Scan for the cell matching the given text and deliver its [x, y] coordinate at center. 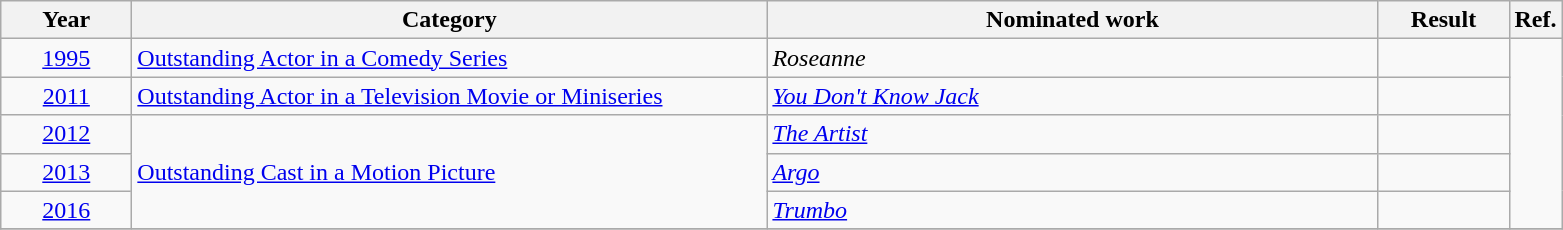
2016 [66, 210]
2012 [66, 134]
Roseanne [1072, 58]
The Artist [1072, 134]
You Don't Know Jack [1072, 96]
Argo [1072, 172]
Category [450, 20]
Outstanding Actor in a Television Movie or Miniseries [450, 96]
1995 [66, 58]
Year [66, 20]
2013 [66, 172]
Outstanding Cast in a Motion Picture [450, 172]
2011 [66, 96]
Result [1444, 20]
Trumbo [1072, 210]
Ref. [1536, 20]
Outstanding Actor in a Comedy Series [450, 58]
Nominated work [1072, 20]
